For the text-containing cell, return its midpoint in (x, y) coordinate format. 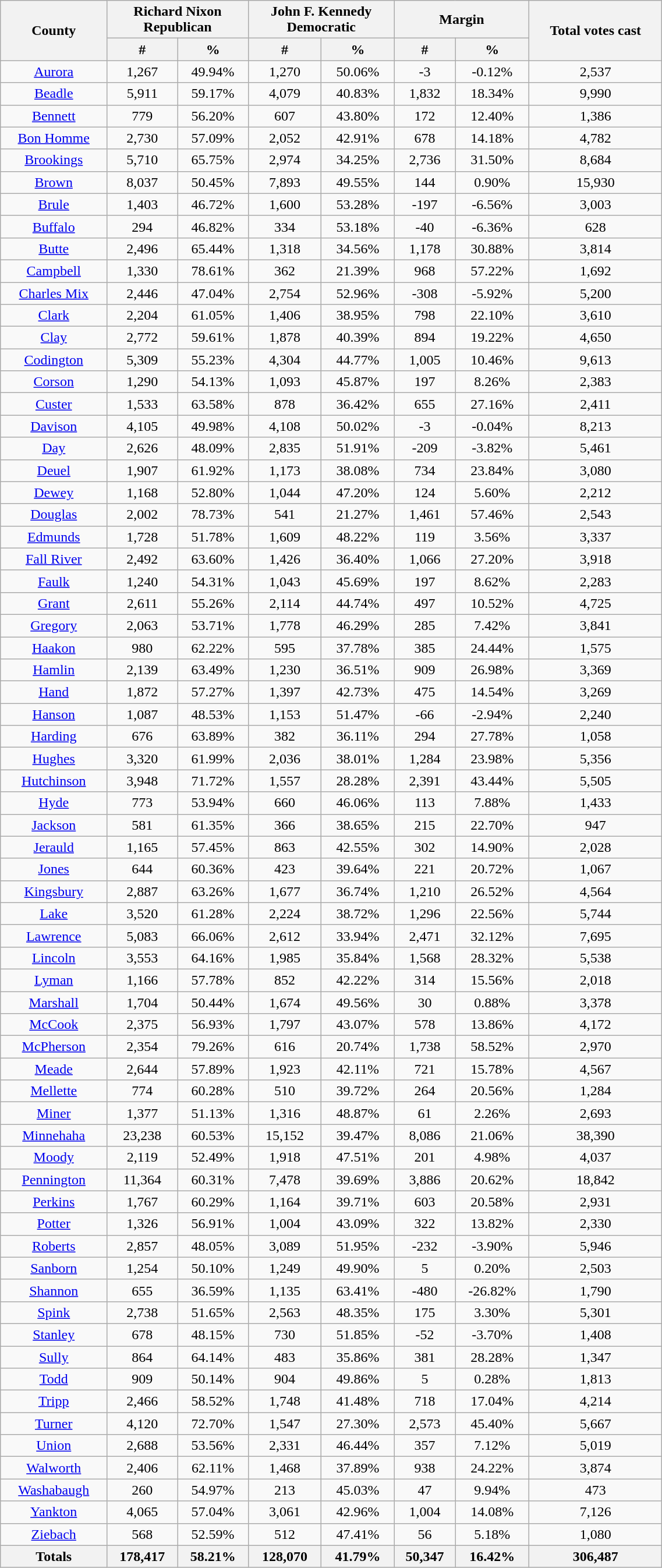
1,318 (284, 249)
47.04% (213, 293)
45.03% (357, 1490)
2,224 (284, 914)
Lake (54, 914)
51.13% (213, 1113)
1,166 (142, 980)
1,386 (596, 116)
1,426 (284, 559)
37.89% (357, 1468)
3,089 (284, 1246)
58.21% (213, 1556)
Fall River (54, 559)
20.56% (493, 1091)
Day (54, 448)
774 (142, 1091)
172 (425, 116)
Mellette (54, 1091)
39.64% (357, 869)
9,613 (596, 360)
45.69% (357, 581)
718 (425, 1401)
9,990 (596, 94)
3,610 (596, 316)
2,772 (142, 338)
5,301 (596, 1312)
Miner (54, 1113)
4,079 (284, 94)
57.89% (213, 1069)
595 (284, 648)
578 (425, 1025)
19.22% (493, 338)
1,468 (284, 1468)
1,704 (142, 1002)
-3.82% (493, 448)
2,002 (142, 515)
Aurora (54, 72)
512 (284, 1534)
Todd (54, 1379)
Totals (54, 1556)
3,080 (596, 470)
3,814 (596, 249)
3,886 (425, 1180)
36.11% (357, 737)
Ziebach (54, 1534)
2,970 (596, 1047)
51.95% (357, 1246)
475 (425, 692)
1,397 (284, 692)
381 (425, 1357)
62.11% (213, 1468)
0.88% (493, 1002)
60.28% (213, 1091)
47.41% (357, 1534)
-0.04% (493, 426)
2,331 (284, 1446)
60.53% (213, 1135)
2,036 (284, 759)
1,461 (425, 515)
-232 (425, 1246)
47.51% (357, 1158)
1,093 (284, 382)
Minnehaha (54, 1135)
5,538 (596, 958)
Hanson (54, 714)
2,119 (142, 1158)
285 (425, 625)
57.04% (213, 1512)
20.62% (493, 1180)
63.41% (357, 1290)
48.09% (213, 448)
57.27% (213, 692)
904 (284, 1379)
Hyde (54, 803)
497 (425, 603)
5,200 (596, 293)
2,738 (142, 1312)
-480 (425, 1290)
660 (284, 803)
12.40% (493, 116)
30.88% (493, 249)
5.60% (493, 493)
2,887 (142, 891)
Davison (54, 426)
2,612 (284, 936)
60.36% (213, 869)
Clark (54, 316)
1,433 (596, 803)
1,728 (142, 537)
2,052 (284, 138)
-0.12% (493, 72)
644 (142, 869)
2,383 (596, 382)
Faulk (54, 581)
322 (425, 1224)
5,461 (596, 448)
39.71% (357, 1202)
Brown (54, 182)
264 (425, 1091)
2,563 (284, 1312)
2,693 (596, 1113)
16.42% (493, 1556)
38.72% (357, 914)
46.72% (213, 204)
1,270 (284, 72)
53.28% (357, 204)
-197 (425, 204)
49.90% (357, 1268)
13.82% (493, 1224)
Harding (54, 737)
-209 (425, 448)
1,168 (142, 493)
4,564 (596, 891)
61 (425, 1113)
Jones (54, 869)
50.44% (213, 1002)
-52 (425, 1335)
2,283 (596, 581)
2,730 (142, 138)
3,369 (596, 670)
40.39% (357, 338)
48.22% (357, 537)
4,120 (142, 1424)
473 (596, 1490)
50.45% (213, 182)
1,066 (425, 559)
894 (425, 338)
46.29% (357, 625)
59.17% (213, 94)
41.79% (357, 1556)
Campbell (54, 271)
144 (425, 182)
4,108 (284, 426)
0.28% (493, 1379)
63.89% (213, 737)
Marshall (54, 1002)
42.96% (357, 1512)
31.50% (493, 160)
10.46% (493, 360)
938 (425, 1468)
20.72% (493, 869)
1,674 (284, 1002)
37.78% (357, 648)
72.70% (213, 1424)
Moody (54, 1158)
676 (142, 737)
2,330 (596, 1224)
1,377 (142, 1113)
628 (596, 226)
8,213 (596, 426)
1,600 (284, 204)
1,406 (284, 316)
41.48% (357, 1401)
57.22% (493, 271)
0.90% (493, 182)
Hamlin (54, 670)
-5.92% (493, 293)
2,446 (142, 293)
1,005 (425, 360)
52.49% (213, 1158)
64.14% (213, 1357)
5.18% (493, 1534)
56.91% (213, 1224)
53.94% (213, 803)
-308 (425, 293)
2,543 (596, 515)
Hughes (54, 759)
1,210 (425, 891)
1,778 (284, 625)
8.62% (493, 581)
51.91% (357, 448)
852 (284, 980)
61.35% (213, 825)
Pennington (54, 1180)
38.95% (357, 316)
54.13% (213, 382)
2,028 (596, 847)
52.80% (213, 493)
49.98% (213, 426)
3,061 (284, 1512)
39.72% (357, 1091)
50.02% (357, 426)
4,782 (596, 138)
21.27% (357, 515)
49.86% (357, 1379)
1,677 (284, 891)
53.56% (213, 1446)
2,736 (425, 160)
65.44% (213, 249)
McCook (54, 1025)
Clay (54, 338)
-66 (425, 714)
42.91% (357, 138)
50.06% (357, 72)
1,797 (284, 1025)
48.15% (213, 1335)
1,923 (284, 1069)
Perkins (54, 1202)
14.18% (493, 138)
382 (284, 737)
50.10% (213, 1268)
385 (425, 648)
Spink (54, 1312)
734 (425, 470)
Sanborn (54, 1268)
1,568 (425, 958)
2,503 (596, 1268)
26.98% (493, 670)
568 (142, 1534)
-26.82% (493, 1290)
32.12% (493, 936)
4,567 (596, 1069)
5,083 (142, 936)
1,832 (425, 94)
Brule (54, 204)
119 (425, 537)
483 (284, 1357)
61.28% (213, 914)
3.30% (493, 1312)
0.20% (493, 1268)
1,692 (596, 271)
28.32% (493, 958)
2,471 (425, 936)
63.26% (213, 891)
36.42% (357, 404)
1,767 (142, 1202)
64.16% (213, 958)
Sully (54, 1357)
4.98% (493, 1158)
8,037 (142, 182)
2,375 (142, 1025)
581 (142, 825)
1,985 (284, 958)
15.56% (493, 980)
1,790 (596, 1290)
3,337 (596, 537)
1,533 (142, 404)
Corson (54, 382)
2,573 (425, 1424)
15,152 (284, 1135)
1,330 (142, 271)
55.23% (213, 360)
62.22% (213, 648)
2,018 (596, 980)
5,309 (142, 360)
61.99% (213, 759)
1,813 (596, 1379)
5,911 (142, 94)
79.26% (213, 1047)
7,893 (284, 182)
14.54% (493, 692)
43.44% (493, 781)
1,326 (142, 1224)
50,347 (425, 1556)
1,153 (284, 714)
980 (142, 648)
1,080 (596, 1534)
24.22% (493, 1468)
Kingsbury (54, 891)
603 (425, 1202)
1,918 (284, 1158)
779 (142, 116)
302 (425, 847)
42.73% (357, 692)
39.47% (357, 1135)
53.71% (213, 625)
13.86% (493, 1025)
52.59% (213, 1534)
730 (284, 1335)
5,946 (596, 1246)
33.94% (357, 936)
1,043 (284, 581)
18,842 (596, 1180)
4,065 (142, 1512)
3,918 (596, 559)
863 (284, 847)
Stanley (54, 1335)
Codington (54, 360)
864 (142, 1357)
30 (425, 1002)
2,492 (142, 559)
45.87% (357, 382)
Grant (54, 603)
4,725 (596, 603)
48.05% (213, 1246)
201 (425, 1158)
54.31% (213, 581)
43.80% (357, 116)
1,164 (284, 1202)
46.82% (213, 226)
Charles Mix (54, 293)
Potter (54, 1224)
2,931 (596, 1202)
34.56% (357, 249)
2,974 (284, 160)
22.70% (493, 825)
Hand (54, 692)
71.72% (213, 781)
1,267 (142, 72)
51.78% (213, 537)
56.93% (213, 1025)
3,320 (142, 759)
1,296 (425, 914)
Deuel (54, 470)
26.52% (493, 891)
2,063 (142, 625)
53.18% (357, 226)
7,126 (596, 1512)
66.06% (213, 936)
Lyman (54, 980)
44.74% (357, 603)
22.10% (493, 316)
2,611 (142, 603)
5,710 (142, 160)
878 (284, 404)
23.84% (493, 470)
36.51% (357, 670)
60.31% (213, 1180)
43.07% (357, 1025)
607 (284, 116)
366 (284, 825)
57.46% (493, 515)
Jackson (54, 825)
Gregory (54, 625)
Richard NixonRepublican (178, 20)
2,537 (596, 72)
798 (425, 316)
1,547 (284, 1424)
27.20% (493, 559)
27.16% (493, 404)
Dewey (54, 493)
362 (284, 271)
2,644 (142, 1069)
27.30% (357, 1424)
21.39% (357, 271)
55.26% (213, 603)
1,748 (284, 1401)
128,070 (284, 1556)
51.85% (357, 1335)
221 (425, 869)
-40 (425, 226)
County (54, 30)
1,609 (284, 537)
47.20% (357, 493)
36.59% (213, 1290)
Lincoln (54, 958)
65.75% (213, 160)
-3.70% (493, 1335)
1,907 (142, 470)
Shannon (54, 1290)
2,114 (284, 603)
2,754 (284, 293)
3,874 (596, 1468)
968 (425, 271)
2,626 (142, 448)
1,249 (284, 1268)
7.12% (493, 1446)
47 (425, 1490)
51.65% (213, 1312)
38,390 (596, 1135)
Haakon (54, 648)
18.34% (493, 94)
1,738 (425, 1047)
61.92% (213, 470)
423 (284, 869)
2,496 (142, 249)
Edmunds (54, 537)
38.01% (357, 759)
2,835 (284, 448)
48.87% (357, 1113)
54.97% (213, 1490)
306,487 (596, 1556)
Jerauld (54, 847)
Margin (462, 20)
3,948 (142, 781)
213 (284, 1490)
1,347 (596, 1357)
175 (425, 1312)
2,857 (142, 1246)
63.49% (213, 670)
2,411 (596, 404)
Lawrence (54, 936)
2,406 (142, 1468)
45.40% (493, 1424)
3,003 (596, 204)
3,841 (596, 625)
1,240 (142, 581)
43.09% (357, 1224)
23,238 (142, 1135)
Union (54, 1446)
947 (596, 825)
56.20% (213, 116)
10.52% (493, 603)
7,695 (596, 936)
49.56% (357, 1002)
2,688 (142, 1446)
Meade (54, 1069)
57.78% (213, 980)
Washabaugh (54, 1490)
Custer (54, 404)
-6.36% (493, 226)
46.44% (357, 1446)
4,037 (596, 1158)
57.09% (213, 138)
36.40% (357, 559)
124 (425, 493)
52.96% (357, 293)
1,178 (425, 249)
2,391 (425, 781)
36.74% (357, 891)
23.98% (493, 759)
39.69% (357, 1180)
7,478 (284, 1180)
42.11% (357, 1069)
2,212 (596, 493)
7.42% (493, 625)
9.94% (493, 1490)
44.77% (357, 360)
334 (284, 226)
7.88% (493, 803)
49.55% (357, 182)
616 (284, 1047)
215 (425, 825)
1,044 (284, 493)
2,240 (596, 714)
24.44% (493, 648)
Brookings (54, 160)
3,378 (596, 1002)
Beadle (54, 94)
48.53% (213, 714)
4,172 (596, 1025)
78.73% (213, 515)
Turner (54, 1424)
63.58% (213, 404)
57.45% (213, 847)
1,087 (142, 714)
John F. KennedyDemocratic (321, 20)
Yankton (54, 1512)
40.83% (357, 94)
2,354 (142, 1047)
51.47% (357, 714)
1,403 (142, 204)
4,304 (284, 360)
Bon Homme (54, 138)
2,204 (142, 316)
21.06% (493, 1135)
78.61% (213, 271)
Roberts (54, 1246)
357 (425, 1446)
14.90% (493, 847)
Total votes cast (596, 30)
38.08% (357, 470)
5,667 (596, 1424)
178,417 (142, 1556)
3,520 (142, 914)
35.84% (357, 958)
4,214 (596, 1401)
5,019 (596, 1446)
Bennett (54, 116)
8,086 (425, 1135)
1,254 (142, 1268)
1,878 (284, 338)
56 (425, 1534)
3,269 (596, 692)
35.86% (357, 1357)
1,173 (284, 470)
1,067 (596, 869)
3,553 (142, 958)
17.04% (493, 1401)
Douglas (54, 515)
42.55% (357, 847)
59.61% (213, 338)
38.65% (357, 825)
510 (284, 1091)
63.60% (213, 559)
Walworth (54, 1468)
46.06% (357, 803)
8,684 (596, 160)
1,575 (596, 648)
15,930 (596, 182)
3.56% (493, 537)
Buffalo (54, 226)
20.74% (357, 1047)
Butte (54, 249)
Tripp (54, 1401)
1,165 (142, 847)
5,744 (596, 914)
1,316 (284, 1113)
McPherson (54, 1047)
34.25% (357, 160)
5,356 (596, 759)
1,135 (284, 1290)
773 (142, 803)
Hutchinson (54, 781)
1,230 (284, 670)
48.35% (357, 1312)
1,408 (596, 1335)
8.26% (493, 382)
113 (425, 803)
11,364 (142, 1180)
-3.90% (493, 1246)
4,650 (596, 338)
22.56% (493, 914)
27.78% (493, 737)
4,105 (142, 426)
1,058 (596, 737)
314 (425, 980)
15.78% (493, 1069)
14.08% (493, 1512)
20.58% (493, 1202)
260 (142, 1490)
2.26% (493, 1113)
2,466 (142, 1401)
2,139 (142, 670)
60.29% (213, 1202)
721 (425, 1069)
5,505 (596, 781)
-6.56% (493, 204)
50.14% (213, 1379)
1,872 (142, 692)
541 (284, 515)
1,290 (142, 382)
-2.94% (493, 714)
49.94% (213, 72)
42.22% (357, 980)
61.05% (213, 316)
1,557 (284, 781)
